Determine the [X, Y] coordinate at the center of the cell enclosing the given text.  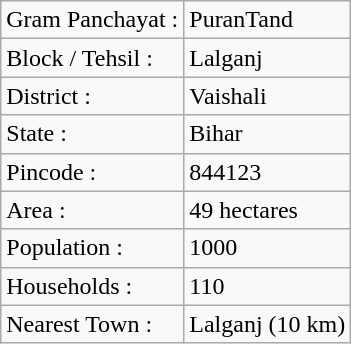
Gram Panchayat : [92, 20]
Lalganj [268, 58]
110 [268, 286]
844123 [268, 172]
Block / Tehsil : [92, 58]
District : [92, 96]
PuranTand [268, 20]
Bihar [268, 134]
49 hectares [268, 210]
Households : [92, 286]
1000 [268, 248]
State : [92, 134]
Area : [92, 210]
Nearest Town : [92, 324]
Lalganj (10 km) [268, 324]
Pincode : [92, 172]
Vaishali [268, 96]
Population : [92, 248]
